Search for the cell housing the specified text and yield its (X, Y) center coordinate. 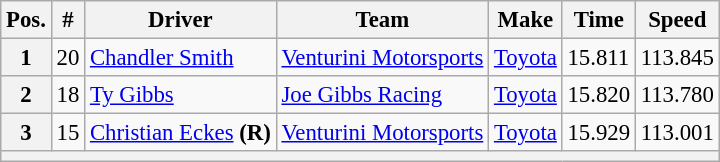
15.820 (598, 95)
20 (68, 58)
Team (382, 20)
Speed (677, 20)
113.845 (677, 58)
Chandler Smith (181, 58)
Make (526, 20)
113.780 (677, 95)
18 (68, 95)
15.929 (598, 133)
15 (68, 133)
Christian Eckes (R) (181, 133)
113.001 (677, 133)
# (68, 20)
Driver (181, 20)
1 (26, 58)
Time (598, 20)
Pos. (26, 20)
Ty Gibbs (181, 95)
Joe Gibbs Racing (382, 95)
15.811 (598, 58)
3 (26, 133)
2 (26, 95)
